Find where the given text appears and provide that cell's center as (x, y) coordinate. 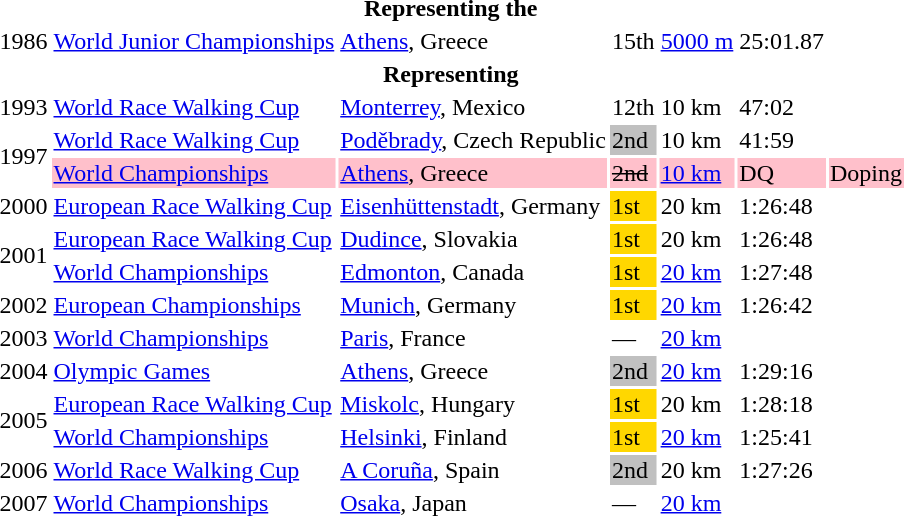
41:59 (782, 140)
Edmonton, Canada (474, 272)
12th (633, 107)
1:27:48 (782, 272)
1:29:16 (782, 371)
Monterrey, Mexico (474, 107)
1:28:18 (782, 404)
25:01.87 (782, 41)
World Junior Championships (194, 41)
5000 m (697, 41)
DQ (782, 173)
— (633, 338)
A Coruña, Spain (474, 470)
15th (633, 41)
Paris, France (474, 338)
Miskolc, Hungary (474, 404)
Doping (866, 173)
Dudince, Slovakia (474, 239)
1:25:41 (782, 437)
Munich, Germany (474, 305)
47:02 (782, 107)
Helsinki, Finland (474, 437)
Eisenhüttenstadt, Germany (474, 206)
Olympic Games (194, 371)
1:26:42 (782, 305)
1:27:26 (782, 470)
European Championships (194, 305)
Poděbrady, Czech Republic (474, 140)
